Search for the cell housing the specified text and yield its (X, Y) center coordinate. 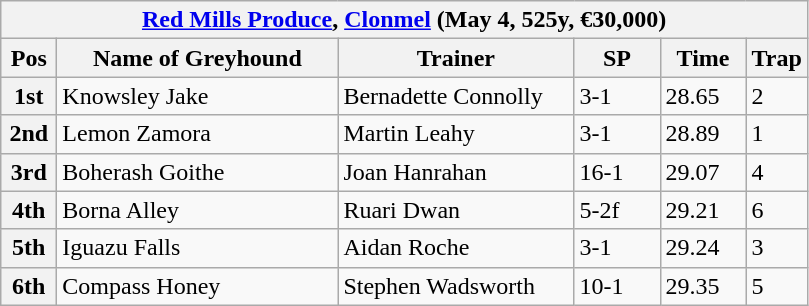
3rd (29, 172)
Iguazu Falls (198, 248)
4th (29, 210)
Pos (29, 58)
29.35 (703, 286)
1 (776, 134)
Joan Hanrahan (456, 172)
Bernadette Connolly (456, 96)
Lemon Zamora (198, 134)
Time (703, 58)
Trainer (456, 58)
4 (776, 172)
Stephen Wadsworth (456, 286)
6 (776, 210)
29.21 (703, 210)
28.89 (703, 134)
Name of Greyhound (198, 58)
Knowsley Jake (198, 96)
Trap (776, 58)
Ruari Dwan (456, 210)
SP (617, 58)
1st (29, 96)
6th (29, 286)
Red Mills Produce, Clonmel (May 4, 525y, €30,000) (404, 20)
5-2f (617, 210)
Boherash Goithe (198, 172)
5 (776, 286)
Aidan Roche (456, 248)
28.65 (703, 96)
10-1 (617, 286)
Borna Alley (198, 210)
3 (776, 248)
5th (29, 248)
29.24 (703, 248)
Martin Leahy (456, 134)
Compass Honey (198, 286)
29.07 (703, 172)
16-1 (617, 172)
2 (776, 96)
2nd (29, 134)
